For the text-containing cell, return its midpoint in (X, Y) coordinate format. 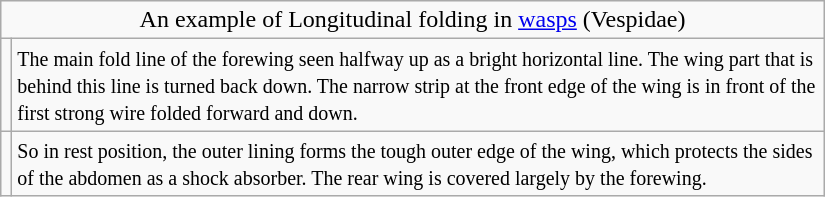
An example of Longitudinal folding in wasps (Vespidae) (413, 20)
